Determine the [x, y] coordinate at the center of the cell enclosing the given text.  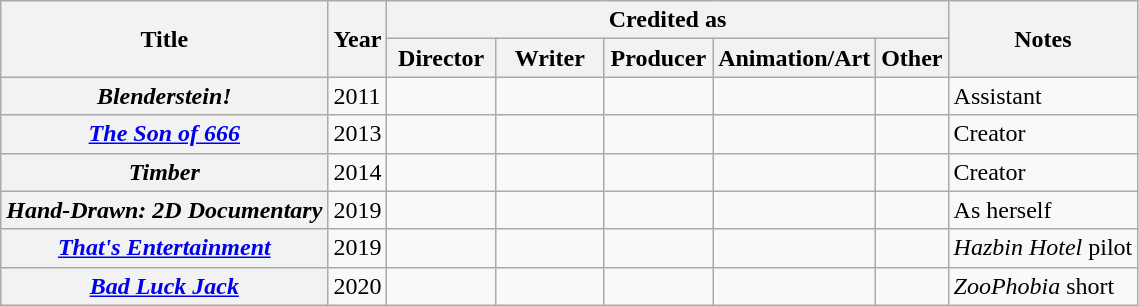
Blenderstein! [164, 96]
2011 [358, 96]
Writer [550, 58]
Bad Luck Jack [164, 286]
Notes [1043, 39]
As herself [1043, 210]
2020 [358, 286]
Director [442, 58]
Timber [164, 172]
That's Entertainment [164, 248]
2014 [358, 172]
The Son of 666 [164, 134]
ZooPhobia short [1043, 286]
Credited as [668, 20]
2013 [358, 134]
Hand-Drawn: 2D Documentary [164, 210]
Hazbin Hotel pilot [1043, 248]
Assistant [1043, 96]
Year [358, 39]
Producer [658, 58]
Title [164, 39]
Other [912, 58]
Animation/Art [794, 58]
